Pinpoint the cell where the given text exists, returning its (x, y) midpoint coordinate. 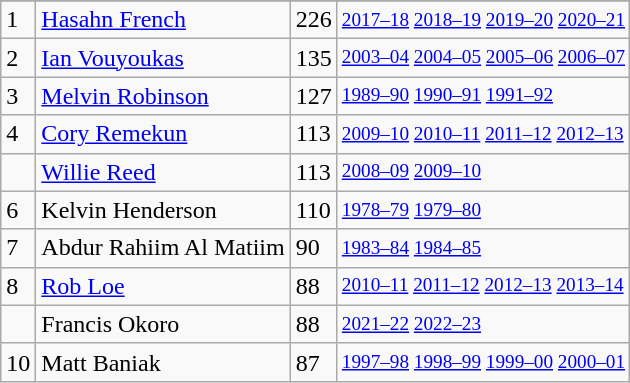
Hasahn French (163, 20)
8 (18, 286)
6 (18, 210)
127 (314, 96)
2008–09 2009–10 (483, 172)
2017–18 2018–19 2019–20 2020–21 (483, 20)
Cory Remekun (163, 134)
Francis Okoro (163, 324)
2021–22 2022–23 (483, 324)
Kelvin Henderson (163, 210)
2010–11 2011–12 2012–13 2013–14 (483, 286)
Matt Baniak (163, 362)
2003–04 2004–05 2005–06 2006–07 (483, 58)
226 (314, 20)
1978–79 1979–80 (483, 210)
10 (18, 362)
4 (18, 134)
3 (18, 96)
2009–10 2010–11 2011–12 2012–13 (483, 134)
Ian Vouyoukas (163, 58)
110 (314, 210)
7 (18, 248)
1 (18, 20)
Abdur Rahiim Al Matiim (163, 248)
Melvin Robinson (163, 96)
135 (314, 58)
90 (314, 248)
1997–98 1998–99 1999–00 2000–01 (483, 362)
Rob Loe (163, 286)
87 (314, 362)
1983–84 1984–85 (483, 248)
2 (18, 58)
Willie Reed (163, 172)
1989–90 1990–91 1991–92 (483, 96)
